Provide the (X, Y) coordinate of the cell's center where the given text is located.  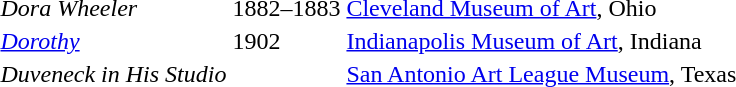
1902 (286, 41)
